Detect which cell encompasses the target text, then output its (x, y) center coordinate. 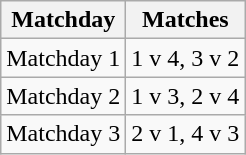
Matchday 2 (64, 96)
Matches (186, 20)
Matchday (64, 20)
1 v 4, 3 v 2 (186, 58)
Matchday 3 (64, 134)
Matchday 1 (64, 58)
1 v 3, 2 v 4 (186, 96)
2 v 1, 4 v 3 (186, 134)
